Locate the cell with the specified text and output its [x, y] center coordinate. 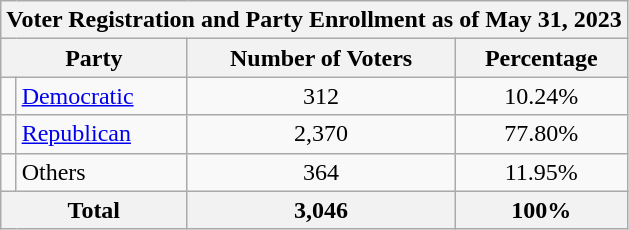
Percentage [541, 58]
3,046 [321, 210]
Total [94, 210]
77.80% [541, 134]
Others [102, 172]
2,370 [321, 134]
Number of Voters [321, 58]
364 [321, 172]
100% [541, 210]
Republican [102, 134]
Voter Registration and Party Enrollment as of May 31, 2023 [314, 20]
312 [321, 96]
Party [94, 58]
Democratic [102, 96]
10.24% [541, 96]
11.95% [541, 172]
